Locate the cell with the specified text and output its (x, y) center coordinate. 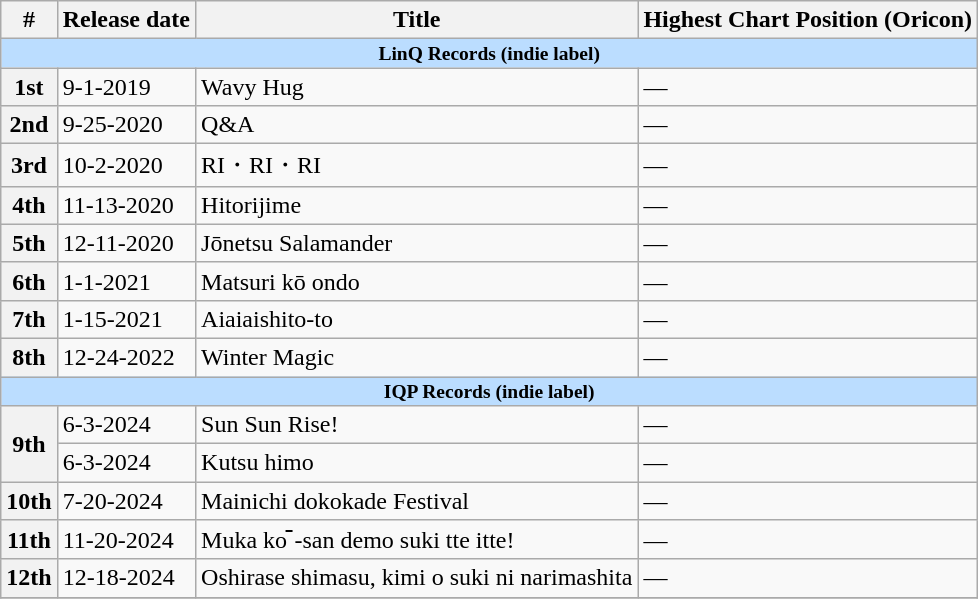
Matsuri kō ondo (417, 281)
Release date (126, 20)
Oshirase shimasu, kimi o suki ni narimashita (417, 578)
5th (29, 243)
1-15-2021 (126, 319)
2nd (29, 125)
9th (29, 443)
12th (29, 578)
12-24-2022 (126, 358)
7-20-2024 (126, 501)
Kutsu himo (417, 462)
10-2-2020 (126, 166)
9-25-2020 (126, 125)
Sun Sun Rise! (417, 424)
10th (29, 501)
11-13-2020 (126, 205)
Hitorijime (417, 205)
4th (29, 205)
1st (29, 87)
7th (29, 319)
1-1-2021 (126, 281)
Highest Chart Position (Oricon) (808, 20)
Mainichi dokokade Festival (417, 501)
6th (29, 281)
Q&A (417, 125)
RI・RI・RI (417, 166)
Wavy Hug (417, 87)
Title (417, 20)
8th (29, 358)
12-18-2024 (126, 578)
9-1-2019 (126, 87)
Winter Magic (417, 358)
11th (29, 540)
Aiaiaishito-to (417, 319)
3rd (29, 166)
Muka ko ̄-san demo suki tte itte! (417, 540)
LinQ Records (indie label) (490, 54)
Jōnetsu Salamander (417, 243)
IQP Records (indie label) (490, 392)
# (29, 20)
11-20-2024 (126, 540)
12-11-2020 (126, 243)
